Identify which cell holds the provided text, then report its (x, y) central coordinate. 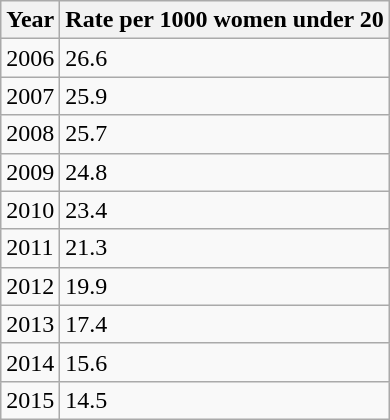
15.6 (225, 362)
2010 (30, 210)
14.5 (225, 400)
2007 (30, 96)
23.4 (225, 210)
25.9 (225, 96)
2009 (30, 172)
2012 (30, 286)
2014 (30, 362)
2008 (30, 134)
2006 (30, 58)
21.3 (225, 248)
Rate per 1000 women under 20 (225, 20)
25.7 (225, 134)
Year (30, 20)
24.8 (225, 172)
2011 (30, 248)
26.6 (225, 58)
17.4 (225, 324)
2015 (30, 400)
2013 (30, 324)
19.9 (225, 286)
